Identify which cell holds the provided text, then report its [x, y] central coordinate. 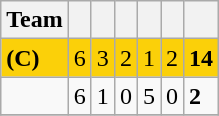
Team [35, 20]
3 [102, 58]
5 [148, 96]
(C) [35, 58]
14 [202, 58]
